Return (X, Y) of the center of cell containing provided text 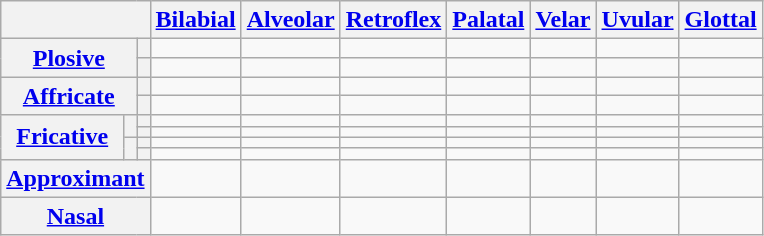
Affricate (69, 96)
Bilabial (196, 20)
Alveolar (290, 20)
Approximant (76, 178)
Fricative (62, 137)
Nasal (76, 216)
Velar (563, 20)
Plosive (69, 58)
Uvular (638, 20)
Glottal (720, 20)
Retroflex (394, 20)
Palatal (488, 20)
